Extract the [x, y] coordinate from the center of the cell holding the provided text.  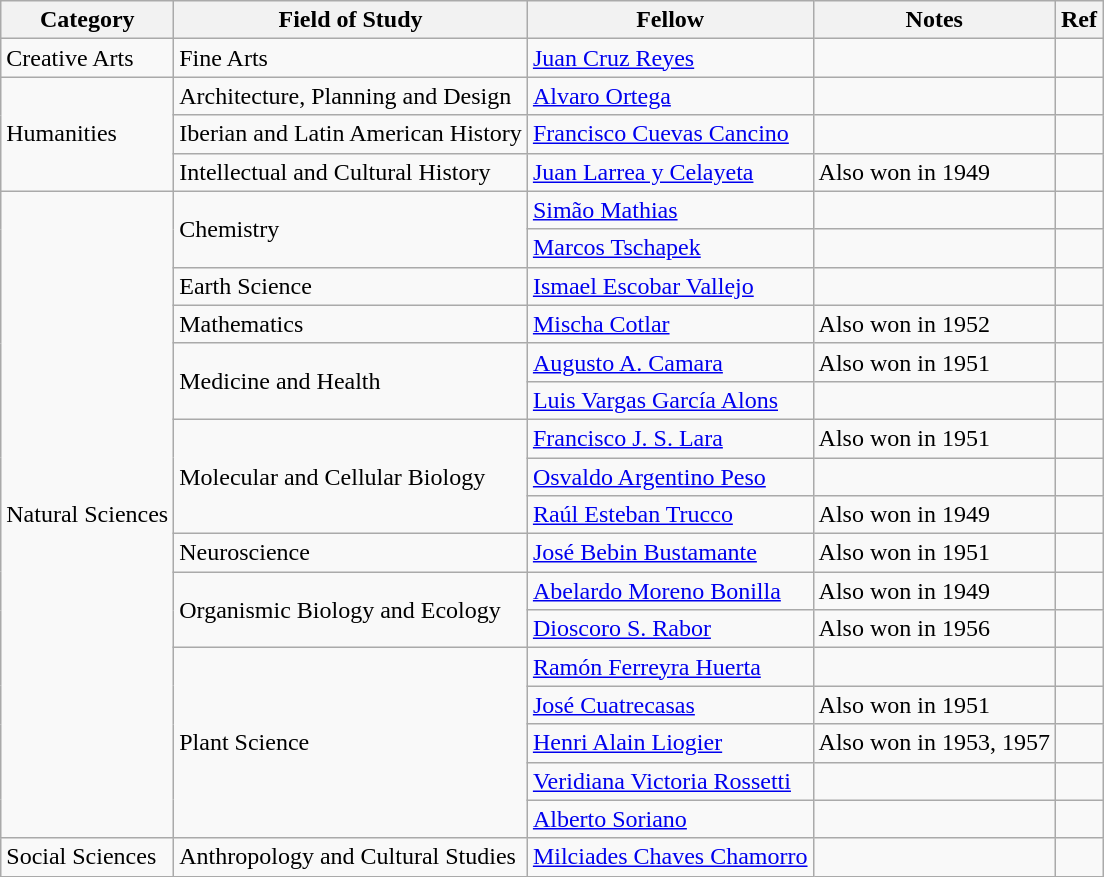
Ref [1078, 20]
Mischa Cotlar [670, 324]
Chemistry [351, 229]
Category [88, 20]
José Bebin Bustamante [670, 553]
Abelardo Moreno Bonilla [670, 591]
Augusto A. Camara [670, 362]
Marcos Tschapek [670, 248]
Ismael Escobar Vallejo [670, 286]
Humanities [88, 134]
Also won in 1952 [934, 324]
José Cuatrecasas [670, 705]
Juan Cruz Reyes [670, 58]
Milciades Chaves Chamorro [670, 857]
Raúl Esteban Trucco [670, 515]
Molecular and Cellular Biology [351, 476]
Organismic Biology and Ecology [351, 610]
Henri Alain Liogier [670, 743]
Neuroscience [351, 553]
Field of Study [351, 20]
Creative Arts [88, 58]
Mathematics [351, 324]
Also won in 1953, 1957 [934, 743]
Dioscoro S. Rabor [670, 629]
Architecture, Planning and Design [351, 96]
Anthropology and Cultural Studies [351, 857]
Earth Science [351, 286]
Medicine and Health [351, 381]
Osvaldo Argentino Peso [670, 477]
Francisco Cuevas Cancino [670, 134]
Also won in 1956 [934, 629]
Ramón Ferreyra Huerta [670, 667]
Fine Arts [351, 58]
Intellectual and Cultural History [351, 172]
Natural Sciences [88, 514]
Francisco J. S. Lara [670, 438]
Juan Larrea y Celayeta [670, 172]
Iberian and Latin American History [351, 134]
Luis Vargas García Alons [670, 400]
Fellow [670, 20]
Plant Science [351, 743]
Notes [934, 20]
Simão Mathias [670, 210]
Alvaro Ortega [670, 96]
Social Sciences [88, 857]
Alberto Soriano [670, 819]
Veridiana Victoria Rossetti [670, 781]
